Return the (X, Y) coordinate for the center point of the cell that contains the specified text.  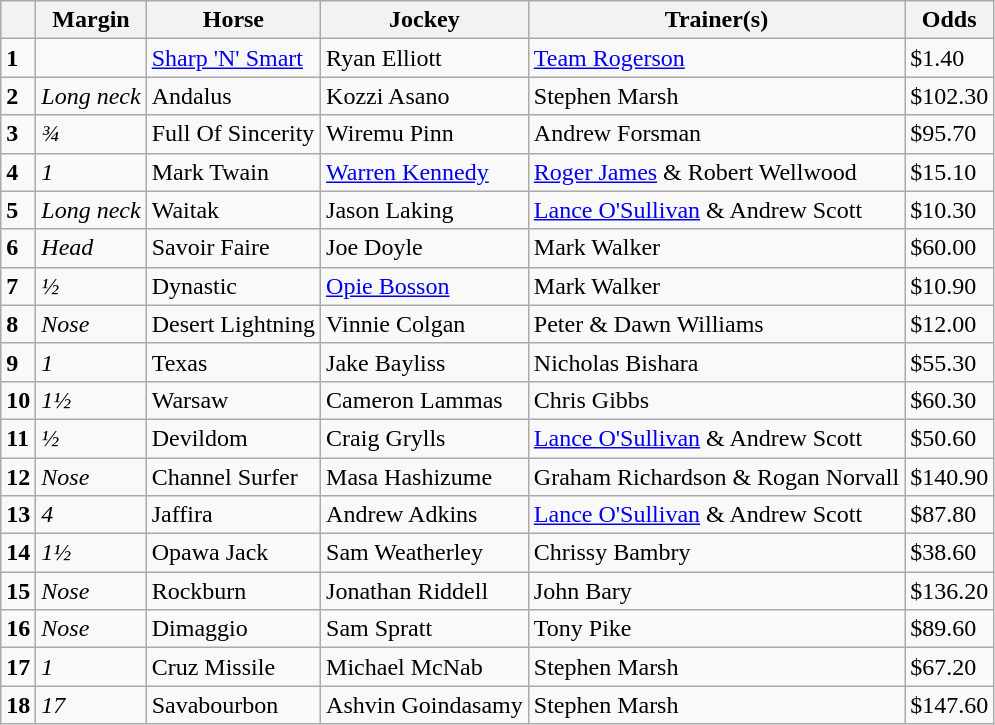
Ryan Elliott (425, 58)
Sam Weatherley (425, 553)
$102.30 (950, 96)
5 (18, 210)
Masa Hashizume (425, 477)
12 (18, 477)
18 (18, 705)
$10.90 (950, 286)
Desert Lightning (233, 324)
8 (18, 324)
9 (18, 362)
3 (18, 134)
16 (18, 629)
Chris Gibbs (716, 400)
Opawa Jack (233, 553)
$1.40 (950, 58)
$55.30 (950, 362)
Jaffira (233, 515)
Warsaw (233, 400)
Sam Spratt (425, 629)
Team Rogerson (716, 58)
$12.00 (950, 324)
$60.00 (950, 248)
Roger James & Robert Wellwood (716, 172)
$147.60 (950, 705)
Andrew Forsman (716, 134)
Kozzi Asano (425, 96)
10 (18, 400)
Savoir Faire (233, 248)
Vinnie Colgan (425, 324)
Craig Grylls (425, 438)
Michael McNab (425, 667)
Joe Doyle (425, 248)
Cruz Missile (233, 667)
Jockey (425, 20)
$67.20 (950, 667)
$10.30 (950, 210)
Channel Surfer (233, 477)
Full Of Sincerity (233, 134)
Andrew Adkins (425, 515)
14 (18, 553)
Odds (950, 20)
Dimaggio (233, 629)
7 (18, 286)
11 (18, 438)
6 (18, 248)
Cameron Lammas (425, 400)
Jake Bayliss (425, 362)
Head (91, 248)
$140.90 (950, 477)
Andalus (233, 96)
Chrissy Bambry (716, 553)
Tony Pike (716, 629)
$50.60 (950, 438)
$95.70 (950, 134)
$15.10 (950, 172)
15 (18, 591)
Peter & Dawn Williams (716, 324)
Horse (233, 20)
¾ (91, 134)
Warren Kennedy (425, 172)
13 (18, 515)
$87.80 (950, 515)
Graham Richardson & Rogan Norvall (716, 477)
Sharp 'N' Smart (233, 58)
$38.60 (950, 553)
Dynastic (233, 286)
$60.30 (950, 400)
Nicholas Bishara (716, 362)
Opie Bosson (425, 286)
$136.20 (950, 591)
Waitak (233, 210)
Wiremu Pinn (425, 134)
Savabourbon (233, 705)
Texas (233, 362)
Jonathan Riddell (425, 591)
Ashvin Goindasamy (425, 705)
John Bary (716, 591)
Mark Twain (233, 172)
Devildom (233, 438)
Jason Laking (425, 210)
2 (18, 96)
Trainer(s) (716, 20)
Rockburn (233, 591)
$89.60 (950, 629)
Margin (91, 20)
